Output the (X, Y) coordinate of the center of the cell containing the given text.  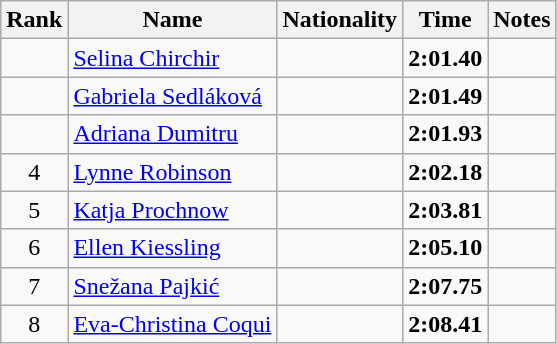
8 (34, 324)
2:01.49 (446, 96)
Rank (34, 20)
Name (172, 20)
Katja Prochnow (172, 210)
2:02.18 (446, 172)
7 (34, 286)
Notes (522, 20)
Snežana Pajkić (172, 286)
Adriana Dumitru (172, 134)
2:01.93 (446, 134)
2:08.41 (446, 324)
Time (446, 20)
2:03.81 (446, 210)
Gabriela Sedláková (172, 96)
Ellen Kiessling (172, 248)
6 (34, 248)
Selina Chirchir (172, 58)
Nationality (340, 20)
5 (34, 210)
2:05.10 (446, 248)
4 (34, 172)
Eva-Christina Coqui (172, 324)
2:07.75 (446, 286)
2:01.40 (446, 58)
Lynne Robinson (172, 172)
